Return the [x, y] coordinate for the center point of the cell that contains the specified text.  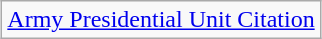
Army Presidential Unit Citation [161, 20]
